Locate the cell with the specified text and output its [x, y] center coordinate. 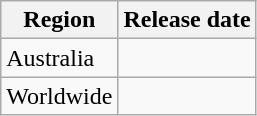
Region [60, 20]
Worldwide [60, 96]
Release date [187, 20]
Australia [60, 58]
